Search for the cell housing the specified text and yield its [X, Y] center coordinate. 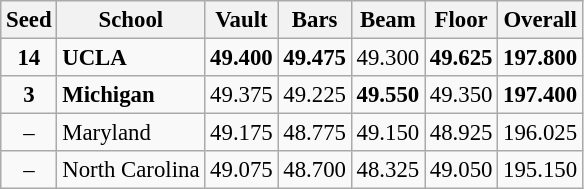
Michigan [131, 95]
North Carolina [131, 170]
49.625 [462, 58]
49.550 [388, 95]
197.400 [540, 95]
Seed [29, 20]
48.925 [462, 133]
48.325 [388, 170]
49.300 [388, 58]
Overall [540, 20]
School [131, 20]
49.050 [462, 170]
Bars [314, 20]
48.700 [314, 170]
195.150 [540, 170]
196.025 [540, 133]
48.775 [314, 133]
49.375 [242, 95]
Floor [462, 20]
Beam [388, 20]
49.150 [388, 133]
Vault [242, 20]
14 [29, 58]
3 [29, 95]
49.350 [462, 95]
197.800 [540, 58]
49.225 [314, 95]
Maryland [131, 133]
49.400 [242, 58]
49.475 [314, 58]
49.075 [242, 170]
UCLA [131, 58]
49.175 [242, 133]
